Find where the given text appears and provide that cell's center as (x, y) coordinate. 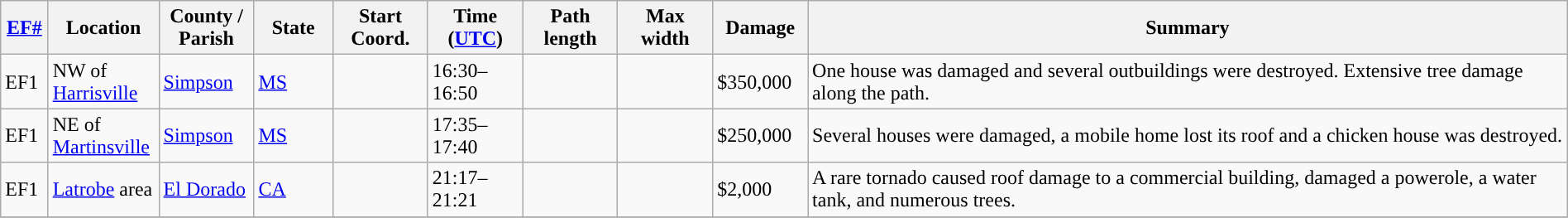
NE of Martinsville (103, 136)
Several houses were damaged, a mobile home lost its roof and a chicken house was destroyed. (1188, 136)
Summary (1188, 28)
A rare tornado caused roof damage to a commercial building, damaged a powerole, a water tank, and numerous trees. (1188, 189)
CA (294, 189)
Path length (571, 28)
Location (103, 28)
Time (UTC) (475, 28)
Start Coord. (380, 28)
16:30–16:50 (475, 81)
$2,000 (761, 189)
One house was damaged and several outbuildings were destroyed. Extensive tree damage along the path. (1188, 81)
State (294, 28)
$250,000 (761, 136)
EF# (25, 28)
Latrobe area (103, 189)
17:35–17:40 (475, 136)
21:17–21:21 (475, 189)
$350,000 (761, 81)
NW of Harrisville (103, 81)
Max width (665, 28)
County / Parish (207, 28)
El Dorado (207, 189)
Damage (761, 28)
